Pinpoint the cell where the given text exists, returning its [X, Y] midpoint coordinate. 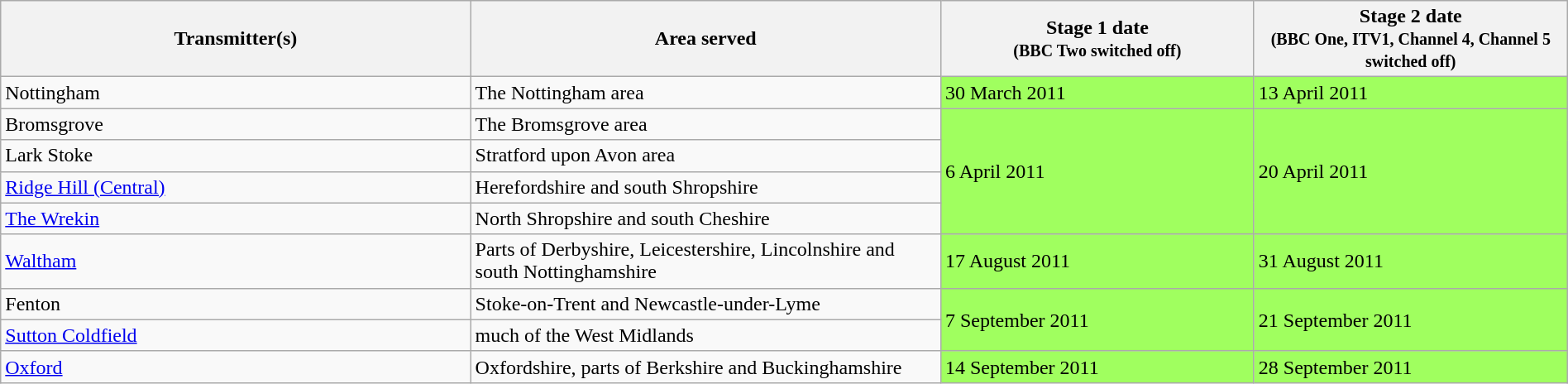
Sutton Coldfield [236, 335]
28 September 2011 [1411, 367]
30 March 2011 [1097, 93]
21 September 2011 [1411, 319]
Stoke-on-Trent and Newcastle-under-Lyme [705, 304]
Oxford [236, 367]
Bromsgrove [236, 124]
Nottingham [236, 93]
Herefordshire and south Shropshire [705, 187]
7 September 2011 [1097, 319]
The Wrekin [236, 218]
Transmitter(s) [236, 39]
14 September 2011 [1097, 367]
31 August 2011 [1411, 262]
17 August 2011 [1097, 262]
Area served [705, 39]
Waltham [236, 262]
The Nottingham area [705, 93]
20 April 2011 [1411, 171]
much of the West Midlands [705, 335]
6 April 2011 [1097, 171]
Stage 1 date (BBC Two switched off) [1097, 39]
Stratford upon Avon area [705, 156]
North Shropshire and south Cheshire [705, 218]
The Bromsgrove area [705, 124]
Parts of Derbyshire, Leicestershire, Lincolnshire and south Nottinghamshire [705, 262]
Lark Stoke [236, 156]
13 April 2011 [1411, 93]
Oxfordshire, parts of Berkshire and Buckinghamshire [705, 367]
Stage 2 date (BBC One, ITV1, Channel 4, Channel 5 switched off) [1411, 39]
Fenton [236, 304]
Ridge Hill (Central) [236, 187]
